Determine the [x, y] coordinate at the center of the cell enclosing the given text.  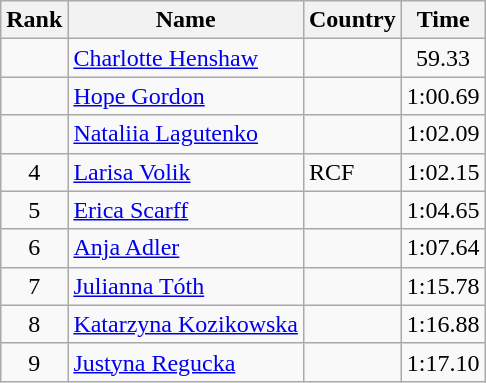
Time [443, 20]
1:15.78 [443, 286]
Country [352, 20]
1:16.88 [443, 324]
1:02.09 [443, 134]
5 [34, 210]
Justyna Regucka [186, 362]
Name [186, 20]
59.33 [443, 58]
Larisa Volik [186, 172]
1:07.64 [443, 248]
Erica Scarff [186, 210]
4 [34, 172]
1:17.10 [443, 362]
Anja Adler [186, 248]
Rank [34, 20]
9 [34, 362]
8 [34, 324]
RCF [352, 172]
Hope Gordon [186, 96]
Katarzyna Kozikowska [186, 324]
Nataliia Lagutenko [186, 134]
6 [34, 248]
1:00.69 [443, 96]
1:04.65 [443, 210]
7 [34, 286]
Charlotte Henshaw [186, 58]
Julianna Tóth [186, 286]
1:02.15 [443, 172]
